Find where the given text appears and provide that cell's center as (x, y) coordinate. 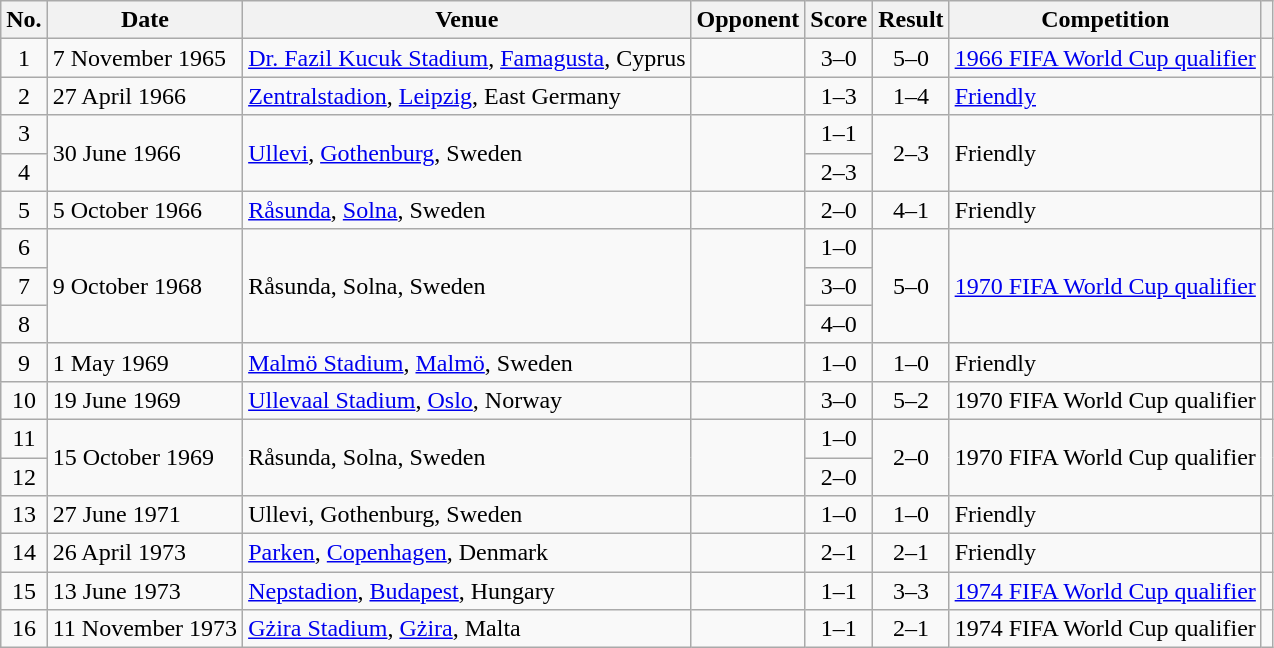
14 (24, 553)
19 June 1969 (144, 400)
5–2 (911, 400)
7 November 1965 (144, 58)
11 November 1973 (144, 629)
Dr. Fazil Kucuk Stadium, Famagusta, Cyprus (467, 58)
6 (24, 248)
15 (24, 591)
1966 FIFA World Cup qualifier (1105, 58)
3 (24, 134)
13 (24, 515)
16 (24, 629)
1 (24, 58)
12 (24, 477)
4–1 (911, 210)
Opponent (748, 20)
15 October 1969 (144, 457)
No. (24, 20)
Competition (1105, 20)
9 (24, 362)
13 June 1973 (144, 591)
30 June 1966 (144, 153)
Date (144, 20)
Parken, Copenhagen, Denmark (467, 553)
2 (24, 96)
1–4 (911, 96)
27 June 1971 (144, 515)
5 (24, 210)
8 (24, 324)
27 April 1966 (144, 96)
Gżira Stadium, Gżira, Malta (467, 629)
1 May 1969 (144, 362)
Malmö Stadium, Malmö, Sweden (467, 362)
3–3 (911, 591)
Result (911, 20)
Nepstadion, Budapest, Hungary (467, 591)
4–0 (839, 324)
4 (24, 172)
Venue (467, 20)
Score (839, 20)
5 October 1966 (144, 210)
11 (24, 438)
Ullevaal Stadium, Oslo, Norway (467, 400)
1–3 (839, 96)
Zentralstadion, Leipzig, East Germany (467, 96)
10 (24, 400)
9 October 1968 (144, 286)
26 April 1973 (144, 553)
7 (24, 286)
